Find where the given text appears and provide that cell's center as [x, y] coordinate. 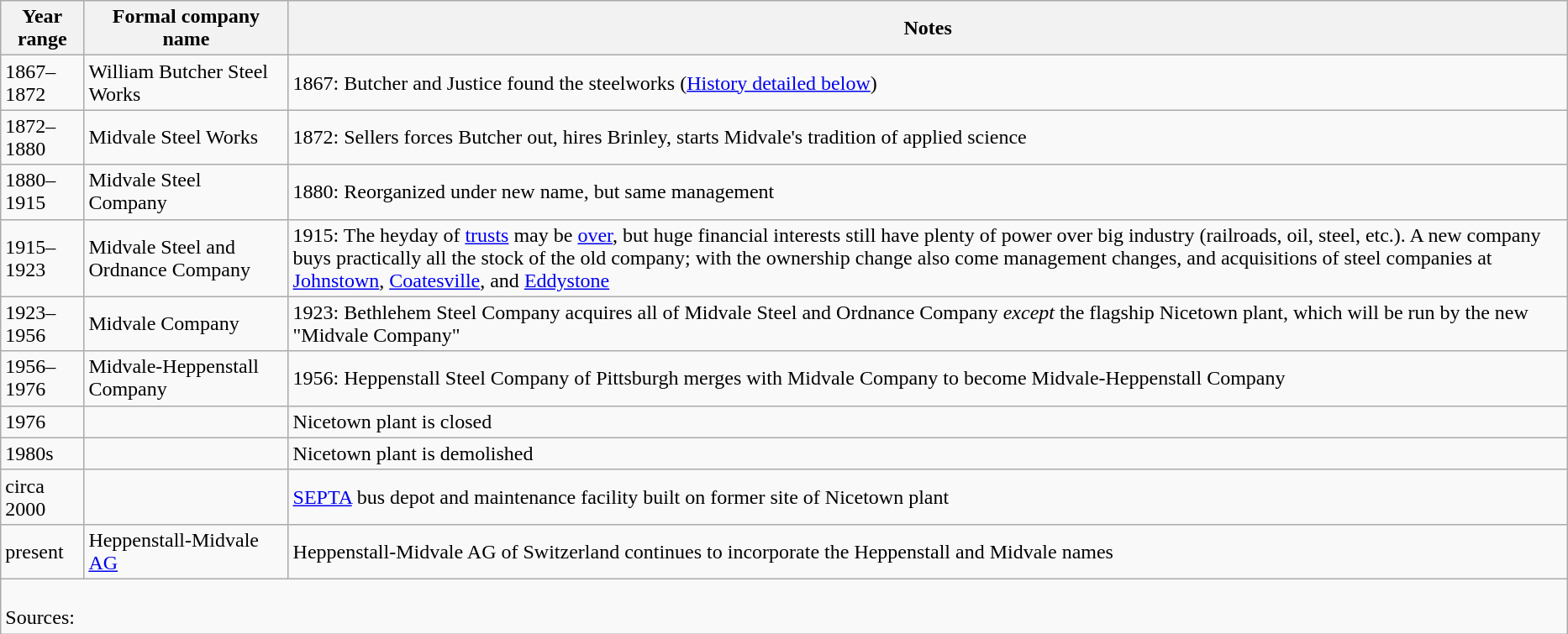
Midvale-Heppenstall Company [187, 378]
circa 2000 [42, 497]
present [42, 551]
1923–1956 [42, 324]
1980s [42, 453]
Midvale Steel Works [187, 138]
1867: Butcher and Justice found the steelworks (History detailed below) [928, 82]
1867–1872 [42, 82]
Nicetown plant is closed [928, 422]
1872: Sellers forces Butcher out, hires Brinley, starts Midvale's tradition of applied science [928, 138]
Formal company name [187, 29]
1956: Heppenstall Steel Company of Pittsburgh merges with Midvale Company to become Midvale-Heppenstall Company [928, 378]
Year range [42, 29]
1880–1915 [42, 191]
Midvale Steel Company [187, 191]
Heppenstall-Midvale AG [187, 551]
Midvale Company [187, 324]
1880: Reorganized under new name, but same management [928, 191]
SEPTA bus depot and maintenance facility built on former site of Nicetown plant [928, 497]
1915–1923 [42, 258]
Nicetown plant is demolished [928, 453]
1976 [42, 422]
Notes [928, 29]
Sources: [784, 606]
Heppenstall-Midvale AG of Switzerland continues to incorporate the Heppenstall and Midvale names [928, 551]
1956–1976 [42, 378]
Midvale Steel and Ordnance Company [187, 258]
1872–1880 [42, 138]
William Butcher Steel Works [187, 82]
